Pinpoint the cell where the given text exists, returning its [x, y] midpoint coordinate. 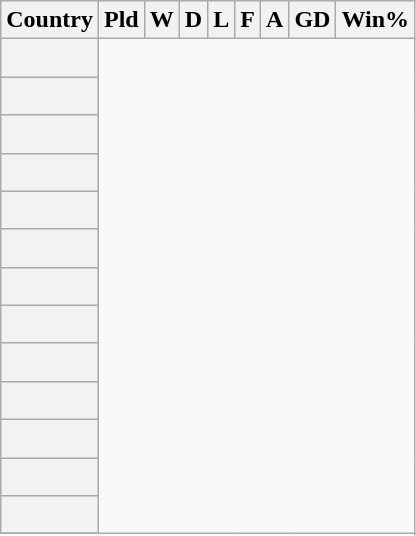
Country [50, 20]
A [275, 20]
GD [312, 20]
F [248, 20]
Pld [121, 20]
L [222, 20]
W [162, 20]
D [193, 20]
Win% [376, 20]
